Identify which cell holds the provided text, then report its [x, y] central coordinate. 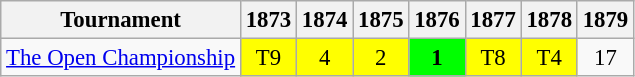
1878 [549, 20]
1876 [437, 20]
1877 [493, 20]
2 [381, 58]
Tournament [121, 20]
1874 [325, 20]
1873 [268, 20]
T9 [268, 58]
1875 [381, 20]
4 [325, 58]
1 [437, 58]
1879 [605, 20]
The Open Championship [121, 58]
T4 [549, 58]
17 [605, 58]
T8 [493, 58]
